Extract the (x, y) coordinate from the center of the cell holding the provided text.  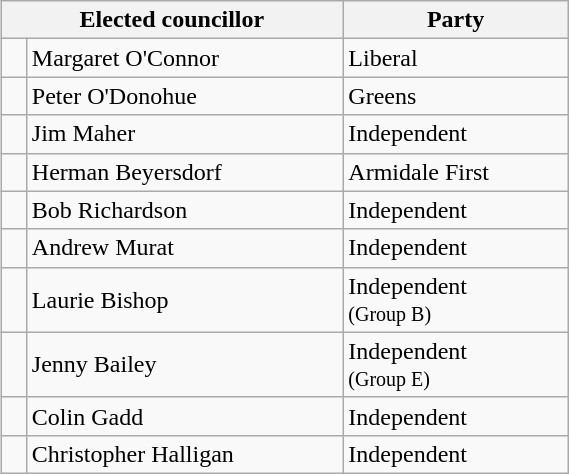
Liberal (456, 58)
Herman Beyersdorf (184, 172)
Party (456, 20)
Margaret O'Connor (184, 58)
Laurie Bishop (184, 300)
Christopher Halligan (184, 454)
Armidale First (456, 172)
Peter O'Donohue (184, 96)
Jenny Bailey (184, 364)
Colin Gadd (184, 416)
Greens (456, 96)
Bob Richardson (184, 210)
Jim Maher (184, 134)
Andrew Murat (184, 248)
Independent (Group E) (456, 364)
Elected councillor (172, 20)
Independent (Group B) (456, 300)
